For the text-containing cell, return its midpoint in (X, Y) coordinate format. 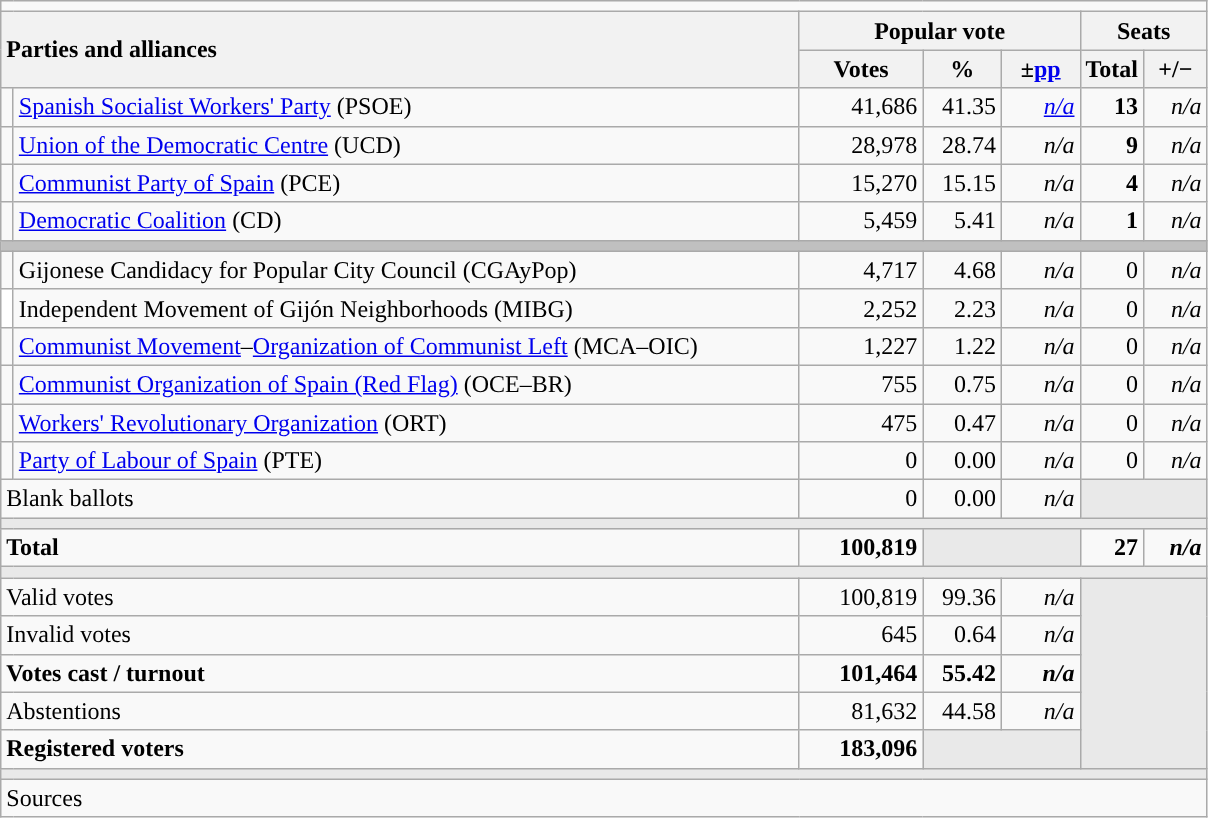
Abstentions (400, 711)
755 (861, 384)
4.68 (962, 270)
101,464 (861, 673)
1,227 (861, 346)
55.42 (962, 673)
Union of the Democratic Centre (UCD) (406, 145)
Seats (1144, 31)
Votes cast / turnout (400, 673)
15.15 (962, 183)
41,686 (861, 107)
81,632 (861, 711)
13 (1112, 107)
27 (1112, 548)
Parties and alliances (400, 50)
2.23 (962, 308)
0.75 (962, 384)
Sources (604, 798)
Communist Organization of Spain (Red Flag) (OCE–BR) (406, 384)
Registered voters (400, 749)
Votes (861, 69)
2,252 (861, 308)
44.58 (962, 711)
475 (861, 423)
645 (861, 635)
0.47 (962, 423)
28.74 (962, 145)
% (962, 69)
99.36 (962, 597)
1.22 (962, 346)
Invalid votes (400, 635)
Communist Party of Spain (PCE) (406, 183)
Valid votes (400, 597)
+/− (1176, 69)
Gijonese Candidacy for Popular City Council (CGAyPop) (406, 270)
0.64 (962, 635)
Independent Movement of Gijón Neighborhoods (MIBG) (406, 308)
5.41 (962, 221)
Workers' Revolutionary Organization (ORT) (406, 423)
±pp (1040, 69)
Democratic Coalition (CD) (406, 221)
Blank ballots (400, 499)
41.35 (962, 107)
Party of Labour of Spain (PTE) (406, 461)
9 (1112, 145)
Spanish Socialist Workers' Party (PSOE) (406, 107)
4,717 (861, 270)
15,270 (861, 183)
Popular vote (940, 31)
1 (1112, 221)
5,459 (861, 221)
28,978 (861, 145)
183,096 (861, 749)
Communist Movement–Organization of Communist Left (MCA–OIC) (406, 346)
4 (1112, 183)
